Detect which cell encompasses the target text, then output its [x, y] center coordinate. 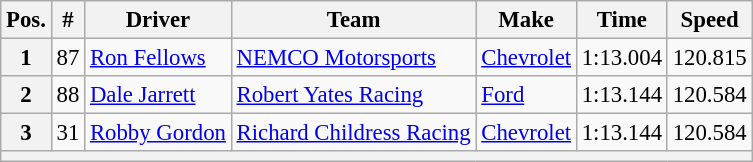
Robert Yates Racing [354, 95]
120.815 [710, 58]
87 [68, 58]
NEMCO Motorsports [354, 58]
# [68, 20]
2 [26, 95]
Driver [158, 20]
1 [26, 58]
Make [526, 20]
Ford [526, 95]
Pos. [26, 20]
88 [68, 95]
Speed [710, 20]
Dale Jarrett [158, 95]
Ron Fellows [158, 58]
Robby Gordon [158, 133]
Richard Childress Racing [354, 133]
Time [622, 20]
3 [26, 133]
1:13.004 [622, 58]
Team [354, 20]
31 [68, 133]
